Identify which cell holds the provided text, then report its [x, y] central coordinate. 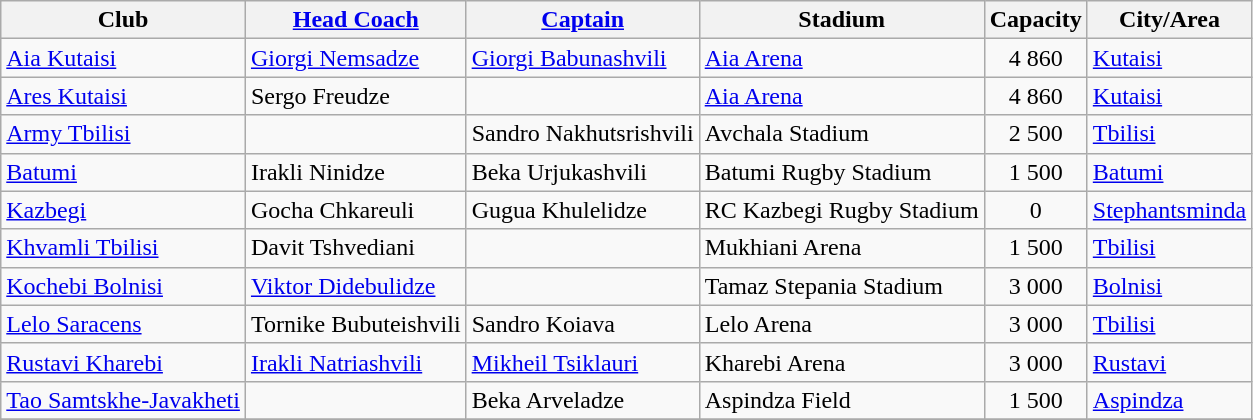
Tamaz Stepania Stadium [842, 286]
Head Coach [356, 20]
Stadium [842, 20]
Beka Urjukashvili [582, 172]
Khvamli Tbilisi [124, 248]
Lelo Arena [842, 324]
Mukhiani Arena [842, 248]
Gugua Khulelidze [582, 210]
Davit Tshvediani [356, 248]
Beka Arveladze [582, 400]
Kharebi Arena [842, 362]
Irakli Natriashvili [356, 362]
Stephantsminda [1169, 210]
Sandro Nakhutsrishvili [582, 134]
Aspindza [1169, 400]
Ares Kutaisi [124, 96]
Aspindza Field [842, 400]
Rustavi Kharebi [124, 362]
Captain [582, 20]
Mikheil Tsiklauri [582, 362]
RC Kazbegi Rugby Stadium [842, 210]
Viktor Didebulidze [356, 286]
Tornike Bubuteishvili [356, 324]
Capacity [1036, 20]
City/Area [1169, 20]
Kochebi Bolnisi [124, 286]
Tao Samtskhe-Javakheti [124, 400]
Sergo Freudze [356, 96]
Giorgi Nemsadze [356, 58]
Avchala Stadium [842, 134]
Batumi Rugby Stadium [842, 172]
Giorgi Babunashvili [582, 58]
Aia Kutaisi [124, 58]
Club [124, 20]
Lelo Saracens [124, 324]
2 500 [1036, 134]
Irakli Ninidze [356, 172]
0 [1036, 210]
Gocha Chkareuli [356, 210]
Army Tbilisi [124, 134]
Bolnisi [1169, 286]
Rustavi [1169, 362]
Sandro Koiava [582, 324]
Kazbegi [124, 210]
